Pinpoint the cell where the given text exists, returning its [x, y] midpoint coordinate. 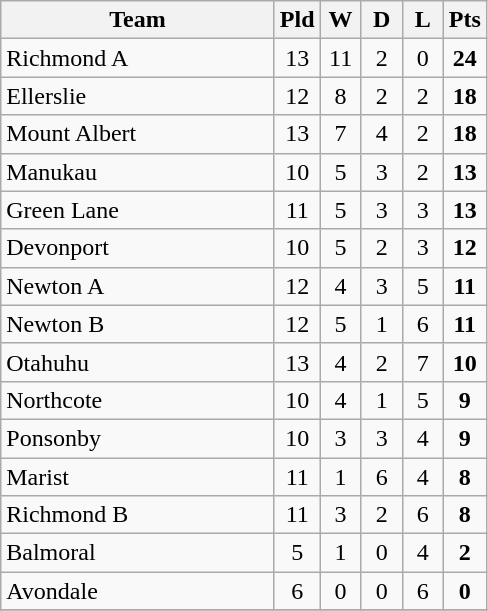
24 [464, 58]
Otahuhu [138, 362]
Team [138, 20]
Green Lane [138, 210]
D [382, 20]
Pts [464, 20]
Devonport [138, 248]
Ellerslie [138, 96]
Newton A [138, 286]
Northcote [138, 400]
W [340, 20]
Balmoral [138, 553]
Pld [297, 20]
Manukau [138, 172]
Richmond A [138, 58]
Marist [138, 477]
L [422, 20]
Ponsonby [138, 438]
Mount Albert [138, 134]
Richmond B [138, 515]
Avondale [138, 591]
Newton B [138, 324]
